For the text-containing cell, return its midpoint in [X, Y] coordinate format. 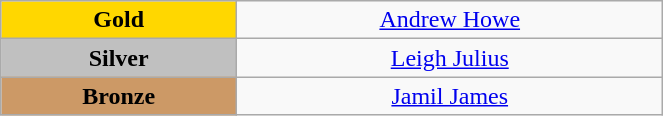
Bronze [119, 96]
Gold [119, 20]
Jamil James [450, 96]
Silver [119, 58]
Leigh Julius [450, 58]
Andrew Howe [450, 20]
